Scan for the cell matching the given text and deliver its (x, y) coordinate at center. 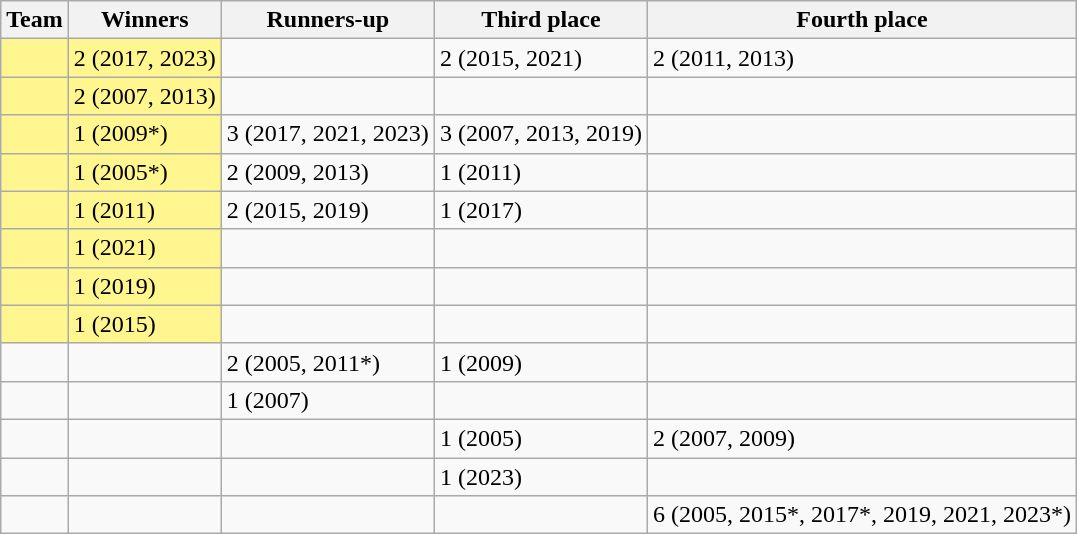
3 (2007, 2013, 2019) (540, 134)
3 (2017, 2021, 2023) (328, 134)
1 (2005) (540, 438)
Winners (144, 20)
2 (2007, 2013) (144, 96)
Team (35, 20)
2 (2011, 2013) (862, 58)
2 (2005, 2011*) (328, 362)
6 (2005, 2015*, 2017*, 2019, 2021, 2023*) (862, 515)
2 (2015, 2019) (328, 210)
2 (2015, 2021) (540, 58)
1 (2015) (144, 324)
Fourth place (862, 20)
1 (2005*) (144, 172)
1 (2009*) (144, 134)
1 (2007) (328, 400)
1 (2021) (144, 248)
2 (2007, 2009) (862, 438)
1 (2017) (540, 210)
1 (2023) (540, 477)
2 (2017, 2023) (144, 58)
1 (2019) (144, 286)
1 (2009) (540, 362)
Third place (540, 20)
2 (2009, 2013) (328, 172)
Runners-up (328, 20)
